From the cell containing the given text, extract its center point as (X, Y) coordinate. 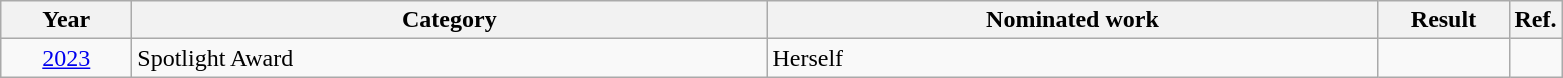
Category (450, 20)
Result (1444, 20)
Herself (1072, 58)
Nominated work (1072, 20)
Year (66, 20)
Ref. (1536, 20)
2023 (66, 58)
Spotlight Award (450, 58)
